Find where the given text appears and provide that cell's center as (X, Y) coordinate. 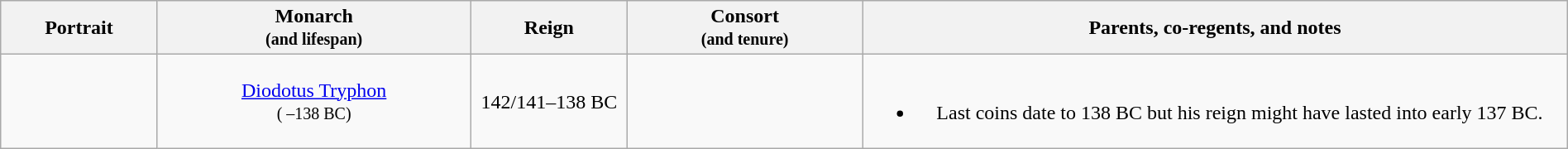
Parents, co-regents, and notes (1216, 28)
142/141–138 BC (549, 101)
Portrait (79, 28)
Last coins date to 138 BC but his reign might have lasted into early 137 BC. (1216, 101)
Diodotus Tryphon( –138 BC) (314, 101)
Reign (549, 28)
Consort(and tenure) (745, 28)
Monarch(and lifespan) (314, 28)
